Return (x, y) of the center of cell containing provided text 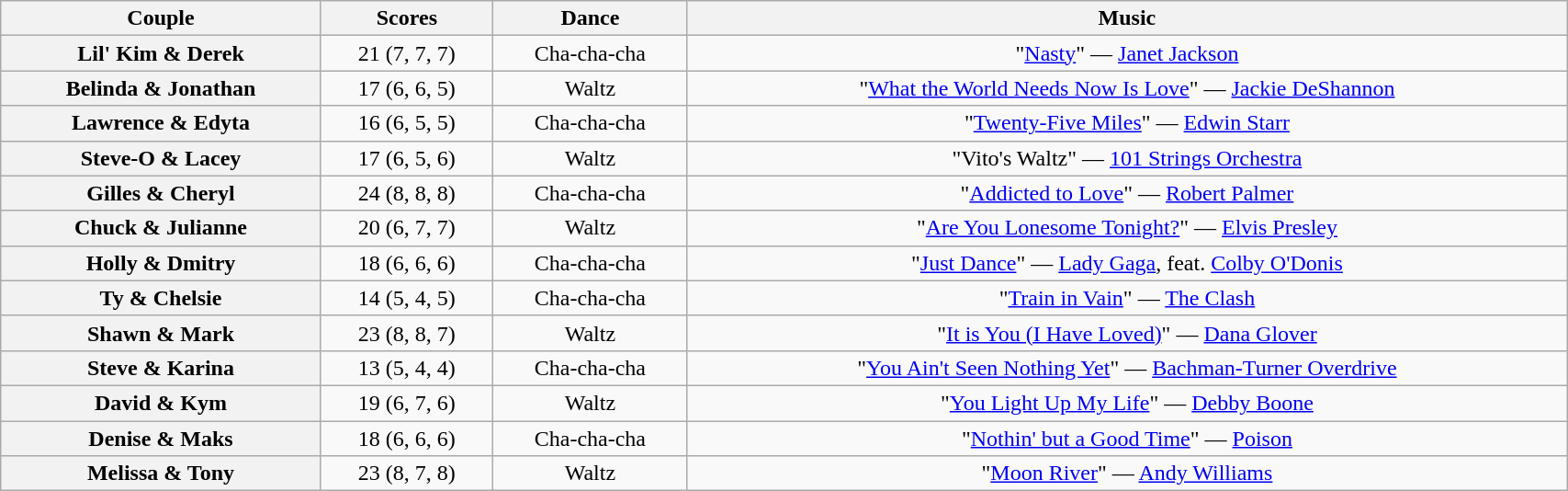
"You Light Up My Life" — Debby Boone (1126, 403)
"Twenty-Five Miles" — Edwin Starr (1126, 123)
"Nothin' but a Good Time" — Poison (1126, 439)
Gilles & Cheryl (161, 193)
23 (8, 7, 8) (406, 474)
Steve & Karina (161, 368)
Lawrence & Edyta (161, 123)
"Addicted to Love" — Robert Palmer (1126, 193)
"What the World Needs Now Is Love" — Jackie DeShannon (1126, 88)
Chuck & Julianne (161, 228)
Dance (591, 18)
"Just Dance" — Lady Gaga, feat. Colby O'Donis (1126, 263)
Lil' Kim & Derek (161, 53)
19 (6, 7, 6) (406, 403)
17 (6, 5, 6) (406, 158)
Denise & Maks (161, 439)
Holly & Dmitry (161, 263)
"Moon River" — Andy Williams (1126, 474)
14 (5, 4, 5) (406, 298)
"Vito's Waltz" — 101 Strings Orchestra (1126, 158)
16 (6, 5, 5) (406, 123)
"Train in Vain" — The Clash (1126, 298)
20 (6, 7, 7) (406, 228)
"You Ain't Seen Nothing Yet" — Bachman-Turner Overdrive (1126, 368)
24 (8, 8, 8) (406, 193)
Melissa & Tony (161, 474)
"Nasty" — Janet Jackson (1126, 53)
Shawn & Mark (161, 333)
Music (1126, 18)
21 (7, 7, 7) (406, 53)
Belinda & Jonathan (161, 88)
"Are You Lonesome Tonight?" — Elvis Presley (1126, 228)
Ty & Chelsie (161, 298)
17 (6, 6, 5) (406, 88)
Couple (161, 18)
David & Kym (161, 403)
"It is You (I Have Loved)" — Dana Glover (1126, 333)
Steve-O & Lacey (161, 158)
Scores (406, 18)
13 (5, 4, 4) (406, 368)
23 (8, 8, 7) (406, 333)
